Determine the (X, Y) coordinate at the center of the cell enclosing the given text.  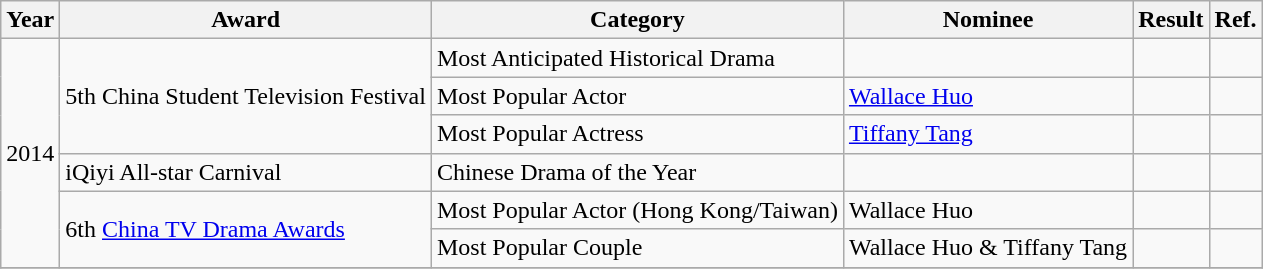
Award (246, 20)
Ref. (1236, 20)
5th China Student Television Festival (246, 96)
Tiffany Tang (988, 134)
Most Popular Couple (637, 248)
Wallace Huo & Tiffany Tang (988, 248)
Chinese Drama of the Year (637, 172)
Most Popular Actor (637, 96)
Nominee (988, 20)
6th China TV Drama Awards (246, 229)
Category (637, 20)
Most Popular Actress (637, 134)
iQiyi All-star Carnival (246, 172)
Result (1171, 20)
2014 (30, 153)
Most Anticipated Historical Drama (637, 58)
Most Popular Actor (Hong Kong/Taiwan) (637, 210)
Year (30, 20)
